Provide the (x, y) coordinate of the cell's center where the given text is located.  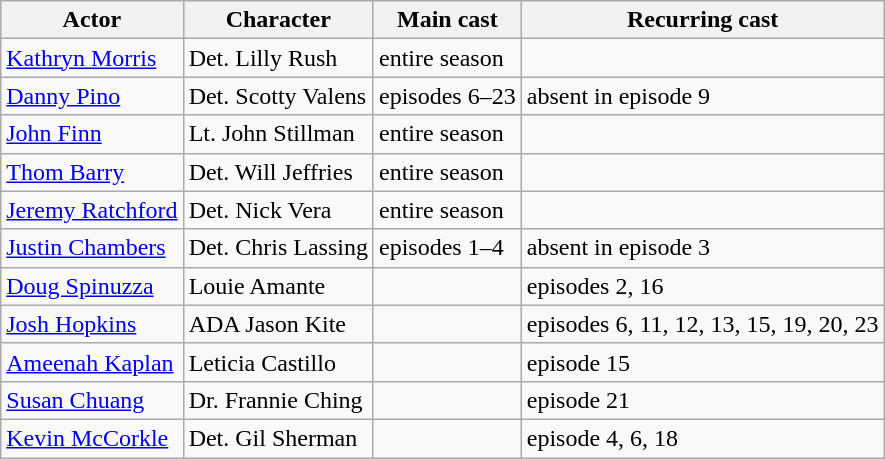
Leticia Castillo (278, 362)
Recurring cast (702, 20)
Character (278, 20)
ADA Jason Kite (278, 324)
episodes 6–23 (447, 96)
John Finn (92, 134)
Josh Hopkins (92, 324)
Kevin McCorkle (92, 438)
absent in episode 9 (702, 96)
Lt. John Stillman (278, 134)
Jeremy Ratchford (92, 210)
Det. Lilly Rush (278, 58)
episodes 1–4 (447, 248)
Danny Pino (92, 96)
episode 15 (702, 362)
Ameenah Kaplan (92, 362)
Det. Chris Lassing (278, 248)
Louie Amante (278, 286)
episodes 6, 11, 12, 13, 15, 19, 20, 23 (702, 324)
Justin Chambers (92, 248)
episode 4, 6, 18 (702, 438)
Det. Gil Sherman (278, 438)
Det. Nick Vera (278, 210)
Actor (92, 20)
Dr. Frannie Ching (278, 400)
absent in episode 3 (702, 248)
Doug Spinuzza (92, 286)
Det. Scotty Valens (278, 96)
Kathryn Morris (92, 58)
episode 21 (702, 400)
Det. Will Jeffries (278, 172)
Susan Chuang (92, 400)
Thom Barry (92, 172)
episodes 2, 16 (702, 286)
Main cast (447, 20)
